Determine the (x, y) coordinate at the center of the cell enclosing the given text.  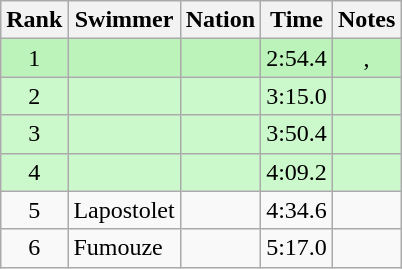
4 (34, 172)
5 (34, 210)
3:15.0 (297, 96)
1 (34, 58)
6 (34, 248)
Nation (220, 20)
4:09.2 (297, 172)
2:54.4 (297, 58)
Notes (366, 20)
3 (34, 134)
Swimmer (124, 20)
5:17.0 (297, 248)
2 (34, 96)
Fumouze (124, 248)
Rank (34, 20)
3:50.4 (297, 134)
, (366, 58)
Time (297, 20)
Lapostolet (124, 210)
4:34.6 (297, 210)
